Detect which cell encompasses the target text, then output its [X, Y] center coordinate. 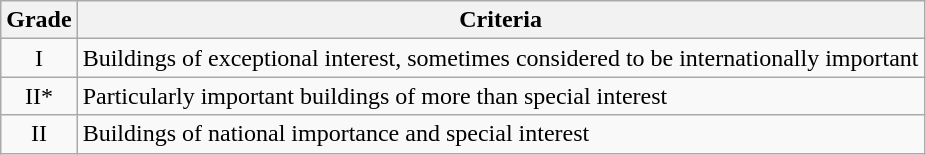
II [39, 134]
II* [39, 96]
Criteria [500, 20]
I [39, 58]
Grade [39, 20]
Buildings of exceptional interest, sometimes considered to be internationally important [500, 58]
Buildings of national importance and special interest [500, 134]
Particularly important buildings of more than special interest [500, 96]
